Scan for the cell matching the given text and deliver its (X, Y) coordinate at center. 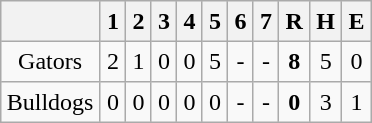
4 (190, 21)
6 (241, 21)
E (357, 21)
R (294, 21)
Gators (50, 61)
H (326, 21)
7 (266, 21)
Bulldogs (50, 102)
8 (294, 61)
